Scan for the cell matching the given text and deliver its [x, y] coordinate at center. 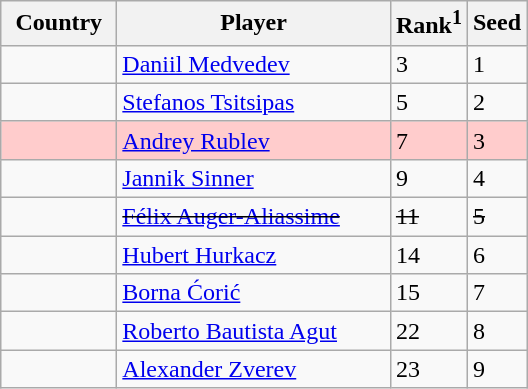
23 [428, 369]
Player [254, 24]
22 [428, 331]
15 [428, 293]
6 [496, 255]
Jannik Sinner [254, 178]
11 [428, 217]
Hubert Hurkacz [254, 255]
Andrey Rublev [254, 140]
Rank1 [428, 24]
4 [496, 178]
1 [496, 64]
Daniil Medvedev [254, 64]
Alexander Zverev [254, 369]
Seed [496, 24]
Félix Auger-Aliassime [254, 217]
Country [59, 24]
14 [428, 255]
Stefanos Tsitsipas [254, 102]
2 [496, 102]
8 [496, 331]
Borna Ćorić [254, 293]
Roberto Bautista Agut [254, 331]
